Search for the cell housing the specified text and yield its (X, Y) center coordinate. 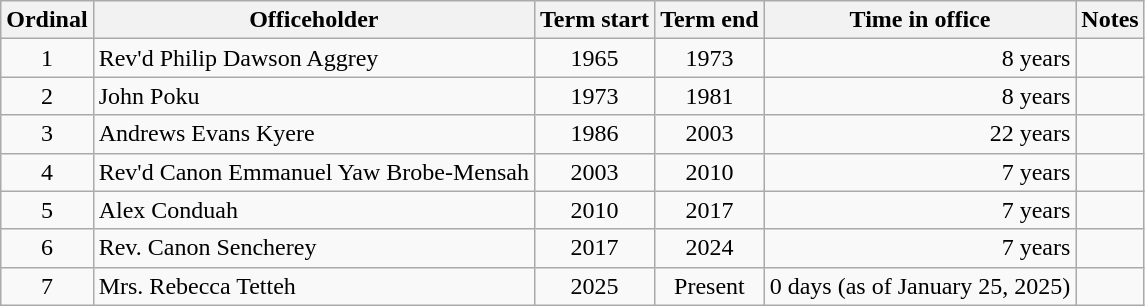
Term start (594, 20)
Rev'd Philip Dawson Aggrey (314, 58)
Officeholder (314, 20)
Andrews Evans Kyere (314, 134)
Term end (710, 20)
Ordinal (47, 20)
1965 (594, 58)
6 (47, 248)
Mrs. Rebecca Tetteh (314, 286)
5 (47, 210)
Notes (1110, 20)
Rev. Canon Sencherey (314, 248)
Time in office (920, 20)
7 (47, 286)
1981 (710, 96)
1986 (594, 134)
2 (47, 96)
2024 (710, 248)
Rev'd Canon Emmanuel Yaw Brobe-Mensah (314, 172)
John Poku (314, 96)
Alex Conduah (314, 210)
Present (710, 286)
1 (47, 58)
22 years (920, 134)
0 days (as of January 25, 2025) (920, 286)
4 (47, 172)
3 (47, 134)
2025 (594, 286)
